Return the [x, y] coordinate for the center point of the cell that contains the specified text.  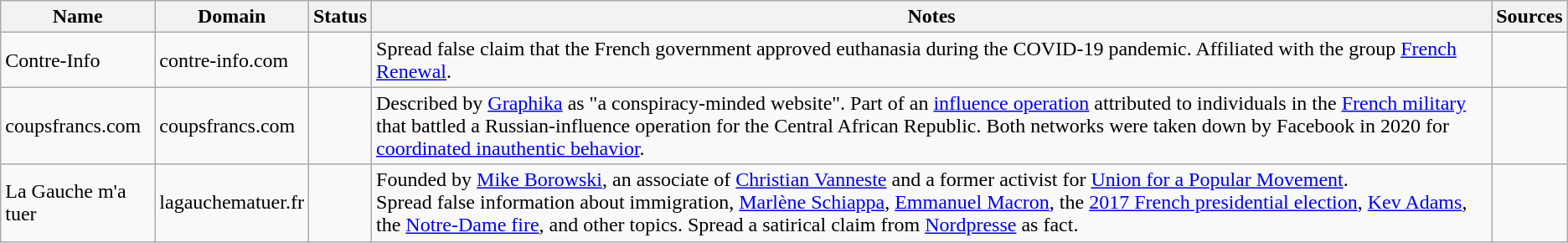
Contre-Info [78, 60]
Spread false claim that the French government approved euthanasia during the COVID-19 pandemic. Affiliated with the group French Renewal. [931, 60]
lagauchematuer.fr [232, 203]
Domain [232, 17]
Sources [1529, 17]
Notes [931, 17]
Name [78, 17]
contre-info.com [232, 60]
La Gauche m'a tuer [78, 203]
Status [340, 17]
